Capture the cell that displays the provided text and extract its (X, Y) central coordinate. 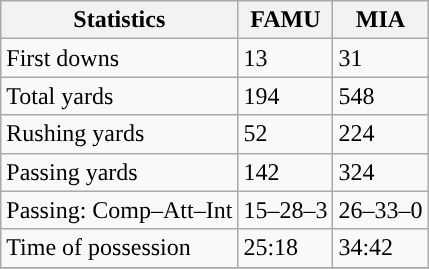
194 (286, 96)
324 (380, 172)
25:18 (286, 248)
Time of possession (120, 248)
224 (380, 134)
15–28–3 (286, 210)
Passing: Comp–Att–Int (120, 210)
First downs (120, 58)
13 (286, 58)
Total yards (120, 96)
52 (286, 134)
26–33–0 (380, 210)
Passing yards (120, 172)
MIA (380, 20)
34:42 (380, 248)
31 (380, 58)
FAMU (286, 20)
Statistics (120, 20)
Rushing yards (120, 134)
548 (380, 96)
142 (286, 172)
